Scan for the cell matching the given text and deliver its [X, Y] coordinate at center. 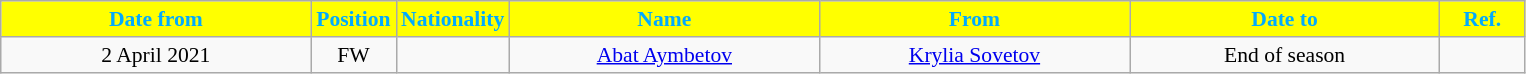
Name [664, 19]
From [974, 19]
Date from [156, 19]
Abat Aymbetov [664, 55]
Ref. [1482, 19]
End of season [1285, 55]
Krylia Sovetov [974, 55]
2 April 2021 [156, 55]
Date to [1285, 19]
Nationality [452, 19]
Position [354, 19]
FW [354, 55]
